From the cell containing the given text, extract its center point as (X, Y) coordinate. 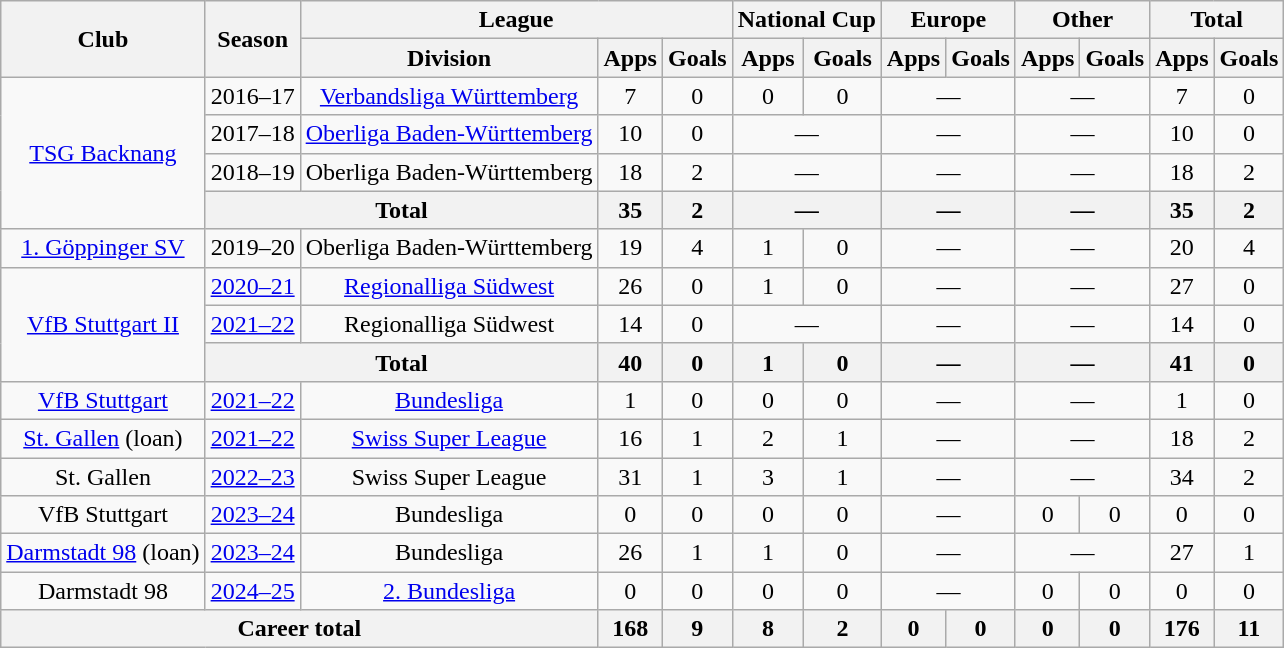
41 (1182, 362)
176 (1182, 629)
2024–25 (252, 591)
TSG Backnang (103, 153)
St. Gallen (103, 477)
19 (630, 248)
2019–20 (252, 248)
9 (697, 629)
2017–18 (252, 134)
34 (1182, 477)
Club (103, 39)
St. Gallen (loan) (103, 438)
Darmstadt 98 (103, 591)
Season (252, 39)
2018–19 (252, 172)
31 (630, 477)
8 (768, 629)
2022–23 (252, 477)
20 (1182, 248)
168 (630, 629)
Europe (948, 20)
Division (449, 58)
National Cup (806, 20)
3 (768, 477)
16 (630, 438)
Darmstadt 98 (loan) (103, 553)
Career total (300, 629)
11 (1249, 629)
League (516, 20)
1. Göppinger SV (103, 248)
Other (1082, 20)
Verbandsliga Württemberg (449, 96)
40 (630, 362)
2. Bundesliga (449, 591)
2016–17 (252, 96)
VfB Stuttgart II (103, 324)
2020–21 (252, 286)
